Return the [X, Y] coordinate for the center point of the cell that contains the specified text.  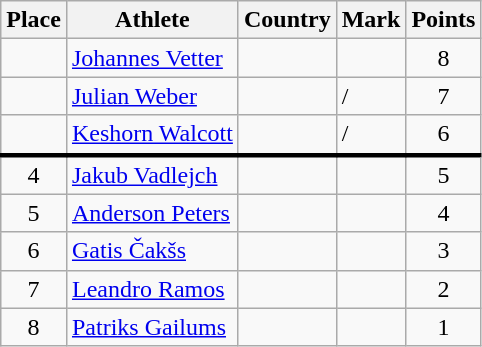
Mark [371, 20]
Leandro Ramos [152, 289]
Country [287, 20]
Julian Weber [152, 96]
Athlete [152, 20]
Anderson Peters [152, 213]
Patriks Gailums [152, 327]
Keshorn Walcott [152, 135]
1 [444, 327]
Johannes Vetter [152, 58]
3 [444, 251]
Place [34, 20]
2 [444, 289]
Points [444, 20]
Gatis Čakšs [152, 251]
Jakub Vadlejch [152, 174]
